Provide the (X, Y) coordinate of the cell's center where the given text is located.  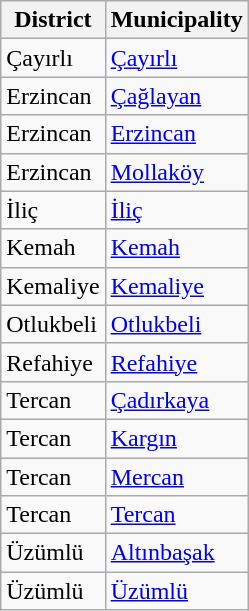
Altınbaşak (176, 553)
Çadırkaya (176, 400)
Mercan (176, 477)
District (53, 20)
Mollaköy (176, 172)
Municipality (176, 20)
Kargın (176, 438)
Çağlayan (176, 96)
